Find where the given text appears and provide that cell's center as [x, y] coordinate. 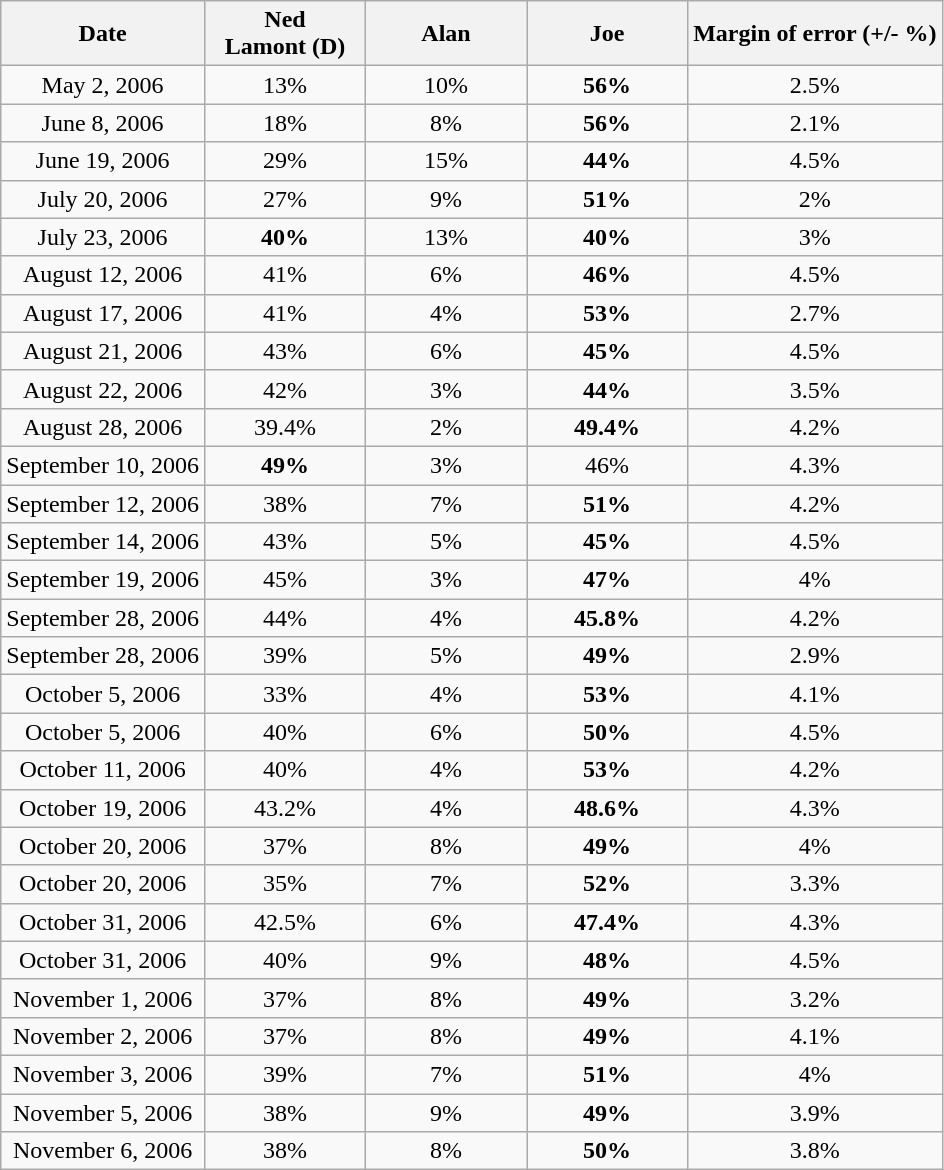
43.2% [284, 808]
November 5, 2006 [103, 1113]
October 11, 2006 [103, 770]
September 10, 2006 [103, 465]
November 3, 2006 [103, 1074]
3.9% [815, 1113]
27% [284, 199]
2.9% [815, 656]
29% [284, 161]
August 12, 2006 [103, 275]
3.2% [815, 998]
18% [284, 123]
3.5% [815, 389]
September 19, 2006 [103, 580]
Alan [446, 34]
2.7% [815, 313]
November 6, 2006 [103, 1151]
NedLamont (D) [284, 34]
July 23, 2006 [103, 237]
52% [608, 884]
October 19, 2006 [103, 808]
September 14, 2006 [103, 542]
33% [284, 694]
Margin of error (+/- %) [815, 34]
42.5% [284, 922]
Joe [608, 34]
2.1% [815, 123]
48.6% [608, 808]
3.3% [815, 884]
47% [608, 580]
August 28, 2006 [103, 427]
June 8, 2006 [103, 123]
August 17, 2006 [103, 313]
39.4% [284, 427]
August 22, 2006 [103, 389]
10% [446, 85]
3.8% [815, 1151]
45.8% [608, 618]
June 19, 2006 [103, 161]
Date [103, 34]
September 12, 2006 [103, 503]
November 2, 2006 [103, 1036]
35% [284, 884]
August 21, 2006 [103, 351]
48% [608, 960]
2.5% [815, 85]
July 20, 2006 [103, 199]
47.4% [608, 922]
15% [446, 161]
42% [284, 389]
49.4% [608, 427]
November 1, 2006 [103, 998]
May 2, 2006 [103, 85]
